Output the (X, Y) coordinate of the center of the cell containing the given text.  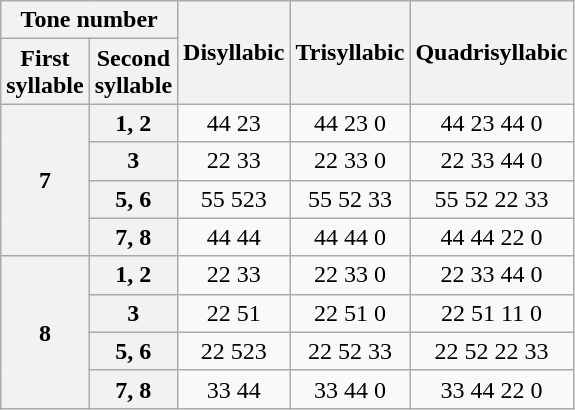
55 52 33 (350, 199)
55 52 22 33 (492, 199)
22 51 11 0 (492, 313)
22 51 0 (350, 313)
7 (45, 180)
44 23 0 (350, 123)
8 (45, 332)
55 523 (234, 199)
Trisyllabic (350, 52)
Secondsyllable (133, 72)
44 44 22 0 (492, 237)
22 52 33 (350, 351)
44 23 (234, 123)
44 44 (234, 237)
44 44 0 (350, 237)
Quadrisyllabic (492, 52)
44 23 44 0 (492, 123)
22 52 22 33 (492, 351)
33 44 22 0 (492, 389)
33 44 (234, 389)
22 51 (234, 313)
Disyllabic (234, 52)
Tone number (90, 20)
33 44 0 (350, 389)
Firstsyllable (45, 72)
22 523 (234, 351)
